Capture the cell that displays the provided text and extract its [x, y] central coordinate. 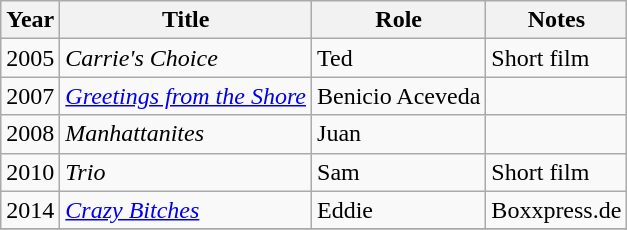
Crazy Bitches [186, 210]
Year [30, 20]
Ted [399, 58]
Title [186, 20]
Juan [399, 134]
Trio [186, 172]
Manhattanites [186, 134]
2005 [30, 58]
2014 [30, 210]
2010 [30, 172]
2007 [30, 96]
Boxxpress.de [556, 210]
Eddie [399, 210]
Benicio Aceveda [399, 96]
Carrie's Choice [186, 58]
Sam [399, 172]
Notes [556, 20]
Role [399, 20]
Greetings from the Shore [186, 96]
2008 [30, 134]
